Extract the [X, Y] coordinate from the center of the cell holding the provided text.  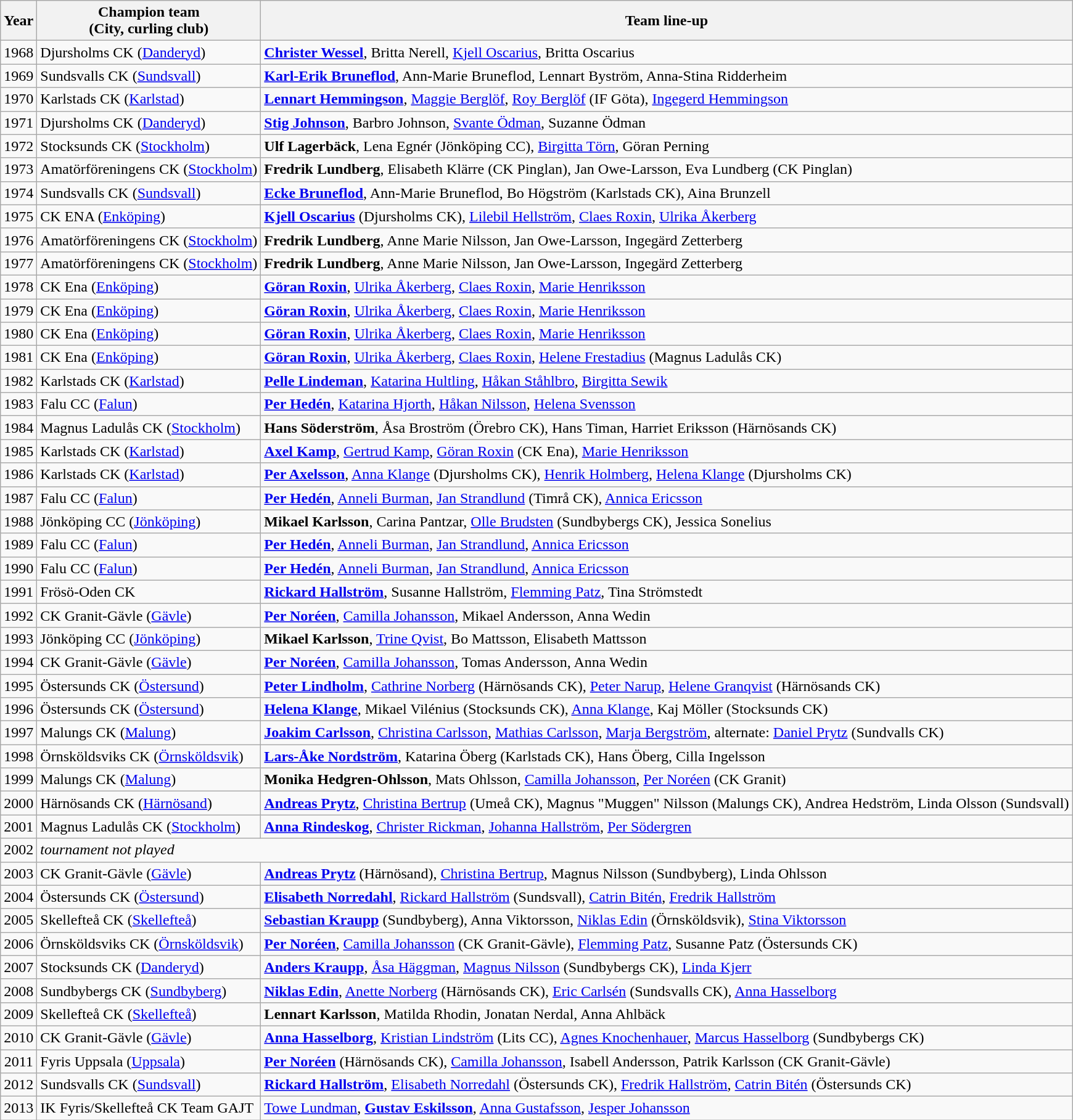
2005 [18, 920]
1984 [18, 428]
Mikael Karlsson, Carina Pantzar, Olle Brudsten (Sundbybergs CK), Jessica Sonelius [667, 521]
tournament not played [555, 850]
CK ENA (Enköping) [149, 216]
Andreas Prytz, Christina Bertrup (Umeå CK), Magnus "Muggen" Nilsson (Malungs CK), Andrea Hedström, Linda Olsson (Sundsvall) [667, 803]
2008 [18, 991]
2009 [18, 1014]
1979 [18, 310]
1971 [18, 123]
1988 [18, 521]
Lars-Åke Nordström, Katarina Öberg (Karlstads CK), Hans Öberg, Cilla Ingelsson [667, 756]
IK Fyris/Skellefteå CK Team GAJT [149, 1108]
Anna Rindeskog, Christer Rickman, Johanna Hallström, Per Södergren [667, 827]
Per Axelsson, Anna Klange (Djursholms CK), Henrik Holmberg, Helena Klange (Djursholms CK) [667, 475]
1985 [18, 451]
Anna Hasselborg, Kristian Lindström (Lits CC), Agnes Knochenhauer, Marcus Hasselborg (Sundbybergs CK) [667, 1037]
Monika Hedgren-Ohlsson, Mats Ohlsson, Camilla Johansson, Per Noréen (CK Granit) [667, 780]
Andreas Prytz (Härnösand), Christina Bertrup, Magnus Nilsson (Sundbyberg), Linda Ohlsson [667, 873]
Sundbybergs CK (Sundbyberg) [149, 991]
Ulf Lagerbäck, Lena Egnér (Jönköping CC), Birgitta Törn, Göran Perning [667, 146]
1981 [18, 358]
Karl-Erik Bruneflod, Ann-Marie Bruneflod, Lennart Byström, Anna-Stina Ridderheim [667, 76]
Lennart Hemmingson, Maggie Berglöf, Roy Berglöf (IF Göta), Ingegerd Hemmingson [667, 99]
2006 [18, 944]
2013 [18, 1108]
Hans Söderström, Åsa Broström (Örebro CK), Hans Timan, Harriet Eriksson (Härnösands CK) [667, 428]
Rickard Hallström, Susanne Hallström, Flemming Patz, Tina Strömstedt [667, 592]
1969 [18, 76]
Göran Roxin, Ulrika Åkerberg, Claes Roxin, Helene Frestadius (Magnus Ladulås CK) [667, 358]
1989 [18, 545]
1986 [18, 475]
1982 [18, 381]
1980 [18, 334]
Pelle Lindeman, Katarina Hultling, Håkan Ståhlbro, Birgitta Sewik [667, 381]
1991 [18, 592]
2011 [18, 1061]
Anders Kraupp, Åsa Häggman, Magnus Nilsson (Sundbybergs CK), Linda Kjerr [667, 967]
1972 [18, 146]
Champion team(City, curling club) [149, 21]
1973 [18, 170]
Stig Johnson, Barbro Johnson, Svante Ödman, Suzanne Ödman [667, 123]
Peter Lindholm, Cathrine Norberg (Härnösands CK), Peter Narup, Helene Granqvist (Härnösands CK) [667, 686]
1974 [18, 193]
1997 [18, 733]
Per Noréen, Camilla Johansson (CK Granit-Gävle), Flemming Patz, Susanne Patz (Östersunds CK) [667, 944]
1996 [18, 709]
1999 [18, 780]
Mikael Karlsson, Trine Qvist, Bo Mattsson, Elisabeth Mattsson [667, 639]
Fyris Uppsala (Uppsala) [149, 1061]
1987 [18, 498]
Ecke Bruneflod, Ann-Marie Bruneflod, Bo Högström (Karlstads CK), Aina Brunzell [667, 193]
Lennart Karlsson, Matilda Rhodin, Jonatan Nerdal, Anna Ahlbäck [667, 1014]
Christer Wessel, Britta Nerell, Kjell Oscarius, Britta Oscarius [667, 52]
Per Noréen, Camilla Johansson, Mikael Andersson, Anna Wedin [667, 615]
1970 [18, 99]
Kjell Oscarius (Djursholms CK), Lilebil Hellström, Claes Roxin, Ulrika Åkerberg [667, 216]
2002 [18, 850]
1978 [18, 287]
Niklas Edin, Anette Norberg (Härnösands CK), Eric Carlsén (Sundsvalls CK), Anna Hasselborg [667, 991]
Per Noréen, Camilla Johansson, Tomas Andersson, Anna Wedin [667, 662]
1995 [18, 686]
Frösö-Oden CK [149, 592]
Year [18, 21]
1992 [18, 615]
Helena Klange, Mikael Vilénius (Stocksunds CK), Anna Klange, Kaj Möller (Stocksunds CK) [667, 709]
Stocksunds CK (Danderyd) [149, 967]
2007 [18, 967]
1983 [18, 404]
2000 [18, 803]
2001 [18, 827]
1990 [18, 568]
1975 [18, 216]
Per Hedén, Anneli Burman, Jan Strandlund (Timrå CK), Annica Ericsson [667, 498]
Sebastian Kraupp (Sundbyberg), Anna Viktorsson, Niklas Edin (Örnsköldsvik), Stina Viktorsson [667, 920]
1998 [18, 756]
Stocksunds CK (Stockholm) [149, 146]
Joakim Carlsson, Christina Carlsson, Mathias Carlsson, Marja Bergström, alternate: Daniel Prytz (Sundvalls CK) [667, 733]
1994 [18, 662]
1968 [18, 52]
Per Noréen (Härnösands CK), Camilla Johansson, Isabell Andersson, Patrik Karlsson (CK Granit-Gävle) [667, 1061]
Härnösands CK (Härnösand) [149, 803]
2003 [18, 873]
Elisabeth Norredahl, Rickard Hallström (Sundsvall), Catrin Bitén, Fredrik Hallström [667, 897]
2010 [18, 1037]
2004 [18, 897]
Rickard Hallström, Elisabeth Norredahl (Östersunds CK), Fredrik Hallström, Catrin Bitén (Östersunds CK) [667, 1085]
Fredrik Lundberg, Elisabeth Klärre (CK Pinglan), Jan Owe-Larsson, Eva Lundberg (CK Pinglan) [667, 170]
Team line-up [667, 21]
1993 [18, 639]
Per Hedén, Katarina Hjorth, Håkan Nilsson, Helena Svensson [667, 404]
Towe Lundman, Gustav Eskilsson, Anna Gustafsson, Jesper Johansson [667, 1108]
2012 [18, 1085]
Axel Kamp, Gertrud Kamp, Göran Roxin (CK Ena), Marie Henriksson [667, 451]
1976 [18, 240]
1977 [18, 263]
